Locate the cell with the specified text and output its (x, y) center coordinate. 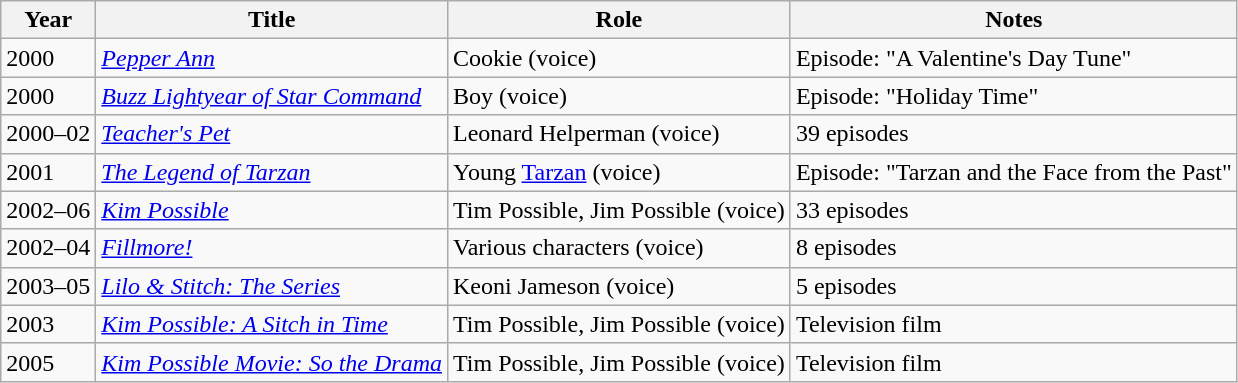
Kim Possible: A Sitch in Time (272, 324)
Teacher's Pet (272, 134)
33 episodes (1014, 210)
2005 (48, 362)
Various characters (voice) (618, 248)
Episode: "Holiday Time" (1014, 96)
2002–06 (48, 210)
Title (272, 20)
39 episodes (1014, 134)
2000–02 (48, 134)
Role (618, 20)
The Legend of Tarzan (272, 172)
Kim Possible (272, 210)
Kim Possible Movie: So the Drama (272, 362)
2002–04 (48, 248)
Young Tarzan (voice) (618, 172)
Keoni Jameson (voice) (618, 286)
2003 (48, 324)
Episode: "Tarzan and the Face from the Past" (1014, 172)
Notes (1014, 20)
2003–05 (48, 286)
Fillmore! (272, 248)
Year (48, 20)
Lilo & Stitch: The Series (272, 286)
Boy (voice) (618, 96)
Episode: "A Valentine's Day Tune" (1014, 58)
2001 (48, 172)
Pepper Ann (272, 58)
Cookie (voice) (618, 58)
5 episodes (1014, 286)
Leonard Helperman (voice) (618, 134)
Buzz Lightyear of Star Command (272, 96)
8 episodes (1014, 248)
